Identify which cell holds the provided text, then report its [X, Y] central coordinate. 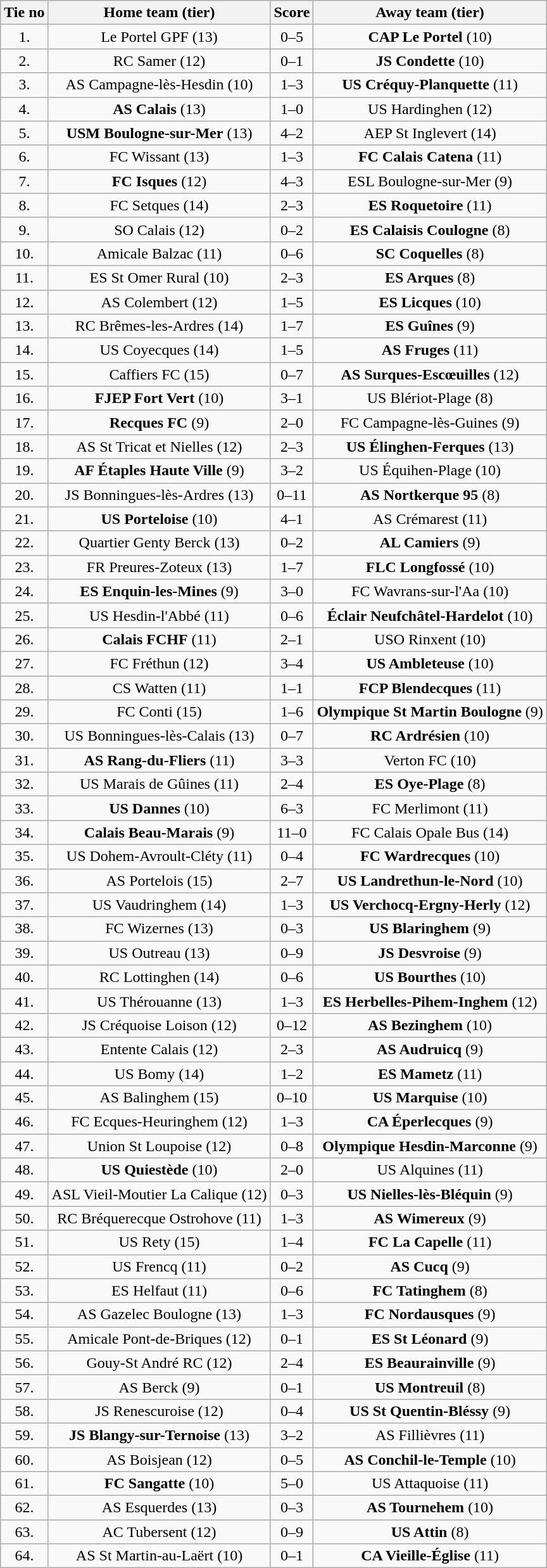
AS Berck (9) [160, 1387]
US Blaringhem (9) [430, 929]
59. [24, 1435]
0–10 [292, 1098]
US Bomy (14) [160, 1074]
FC Ecques-Heuringhem (12) [160, 1122]
27. [24, 663]
19. [24, 471]
AS Tournehem (10) [430, 1508]
JS Condette (10) [430, 61]
Union St Loupoise (12) [160, 1146]
ES Herbelles-Pihem-Inghem (12) [430, 1001]
40. [24, 977]
9. [24, 229]
11. [24, 277]
JS Blangy-sur-Ternoise (13) [160, 1435]
AL Camiers (9) [430, 543]
4–2 [292, 133]
US Vaudringhem (14) [160, 905]
FC Tatinghem (8) [430, 1291]
US Dannes (10) [160, 808]
Éclair Neufchâtel-Hardelot (10) [430, 615]
RC Bréquerecque Ostrohove (11) [160, 1218]
2–7 [292, 881]
US Coyecques (14) [160, 350]
3–1 [292, 398]
Away team (tier) [430, 13]
1–0 [292, 109]
55. [24, 1339]
23. [24, 567]
22. [24, 543]
AS Fruges (11) [430, 350]
Score [292, 13]
51. [24, 1242]
SO Calais (12) [160, 229]
53. [24, 1291]
Caffiers FC (15) [160, 374]
AS Gazelec Boulogne (13) [160, 1315]
US Montreuil (8) [430, 1387]
US Hardinghen (12) [430, 109]
FC Conti (15) [160, 712]
38. [24, 929]
16. [24, 398]
Verton FC (10) [430, 760]
US Attaquoise (11) [430, 1484]
AS St Martin-au-Laërt (10) [160, 1556]
AS Fillièvres (11) [430, 1435]
56. [24, 1363]
63. [24, 1532]
ES Arques (8) [430, 277]
6–3 [292, 808]
AS Nortkerque 95 (8) [430, 495]
AS Bezinghem (10) [430, 1025]
USM Boulogne-sur-Mer (13) [160, 133]
35. [24, 857]
Calais Beau-Marais (9) [160, 832]
52. [24, 1266]
Tie no [24, 13]
US Élinghen-Ferques (13) [430, 447]
FC Setques (14) [160, 205]
AS Colembert (12) [160, 302]
4–3 [292, 181]
ES Guînes (9) [430, 326]
44. [24, 1074]
28. [24, 687]
RC Lottinghen (14) [160, 977]
US Hesdin-l'Abbé (11) [160, 615]
8. [24, 205]
US Porteloise (10) [160, 519]
45. [24, 1098]
7. [24, 181]
Olympique St Martin Boulogne (9) [430, 712]
US Nielles-lès-Bléquin (9) [430, 1194]
ES Beaurainville (9) [430, 1363]
SC Coquelles (8) [430, 253]
FR Preures-Zoteux (13) [160, 567]
US Ambleteuse (10) [430, 663]
1–6 [292, 712]
CA Vieille-Église (11) [430, 1556]
26. [24, 639]
ES Oye-Plage (8) [430, 784]
ESL Boulogne-sur-Mer (9) [430, 181]
JS Desvroise (9) [430, 953]
US Équihen-Plage (10) [430, 471]
US Attin (8) [430, 1532]
64. [24, 1556]
47. [24, 1146]
ES St Léonard (9) [430, 1339]
ASL Vieil-Moutier La Calique (12) [160, 1194]
JS Bonningues-lès-Ardres (13) [160, 495]
FC Calais Opale Bus (14) [430, 832]
US Créquy-Planquette (11) [430, 85]
31. [24, 760]
3–4 [292, 663]
Calais FCHF (11) [160, 639]
AS Calais (13) [160, 109]
37. [24, 905]
0–8 [292, 1146]
CA Éperlecques (9) [430, 1122]
US St Quentin-Bléssy (9) [430, 1411]
Recques FC (9) [160, 423]
AS Portelois (15) [160, 881]
32. [24, 784]
RC Ardrésien (10) [430, 736]
AF Étaples Haute Ville (9) [160, 471]
50. [24, 1218]
US Thérouanne (13) [160, 1001]
36. [24, 881]
54. [24, 1315]
FC Sangatte (10) [160, 1484]
10. [24, 253]
AEP St Inglevert (14) [430, 133]
1–1 [292, 687]
US Verchocq-Ergny-Herly (12) [430, 905]
1–2 [292, 1074]
CS Watten (11) [160, 687]
ES Enquin-les-Mines (9) [160, 591]
FC Wardrecques (10) [430, 857]
2–1 [292, 639]
61. [24, 1484]
42. [24, 1025]
AS Audruicq (9) [430, 1049]
62. [24, 1508]
FC Isques (12) [160, 181]
39. [24, 953]
US Bonningues-lès-Calais (13) [160, 736]
57. [24, 1387]
4. [24, 109]
AS Surques-Escœuilles (12) [430, 374]
Quartier Genty Berck (13) [160, 543]
25. [24, 615]
1–4 [292, 1242]
2. [24, 61]
US Marquise (10) [430, 1098]
RC Samer (12) [160, 61]
FC Wavrans-sur-l'Aa (10) [430, 591]
4–1 [292, 519]
FJEP Fort Vert (10) [160, 398]
US Quiestède (10) [160, 1170]
US Outreau (13) [160, 953]
14. [24, 350]
ES Roquetoire (11) [430, 205]
US Bourthes (10) [430, 977]
Amicale Balzac (11) [160, 253]
15. [24, 374]
3. [24, 85]
ES Licques (10) [430, 302]
ES Helfaut (11) [160, 1291]
AS Wimereux (9) [430, 1218]
US Frencq (11) [160, 1266]
43. [24, 1049]
US Rety (15) [160, 1242]
5–0 [292, 1484]
USO Rinxent (10) [430, 639]
41. [24, 1001]
AS Esquerdes (13) [160, 1508]
FLC Longfossé (10) [430, 567]
49. [24, 1194]
JS Renescuroise (12) [160, 1411]
Home team (tier) [160, 13]
AS Campagne-lès-Hesdin (10) [160, 85]
33. [24, 808]
US Landrethun-le-Nord (10) [430, 881]
3–3 [292, 760]
RC Brêmes-les-Ardres (14) [160, 326]
FCP Blendecques (11) [430, 687]
US Alquines (11) [430, 1170]
21. [24, 519]
US Marais de Gûines (11) [160, 784]
FC Campagne-lès-Guines (9) [430, 423]
AS St Tricat et Nielles (12) [160, 447]
17. [24, 423]
3–0 [292, 591]
JS Créquoise Loison (12) [160, 1025]
AS Conchil-le-Temple (10) [430, 1459]
0–11 [292, 495]
US Blériot-Plage (8) [430, 398]
20. [24, 495]
FC Wizernes (13) [160, 929]
FC Wissant (13) [160, 157]
US Dohem-Avroult-Cléty (11) [160, 857]
AC Tubersent (12) [160, 1532]
58. [24, 1411]
FC Fréthun (12) [160, 663]
24. [24, 591]
30. [24, 736]
13. [24, 326]
60. [24, 1459]
ES St Omer Rural (10) [160, 277]
ES Calaisis Coulogne (8) [430, 229]
Le Portel GPF (13) [160, 37]
34. [24, 832]
ES Mametz (11) [430, 1074]
0–12 [292, 1025]
FC La Capelle (11) [430, 1242]
1. [24, 37]
AS Boisjean (12) [160, 1459]
FC Nordausques (9) [430, 1315]
AS Crémarest (11) [430, 519]
Amicale Pont-de-Briques (12) [160, 1339]
FC Calais Catena (11) [430, 157]
AS Cucq (9) [430, 1266]
AS Balinghem (15) [160, 1098]
FC Merlimont (11) [430, 808]
5. [24, 133]
12. [24, 302]
Olympique Hesdin-Marconne (9) [430, 1146]
29. [24, 712]
11–0 [292, 832]
46. [24, 1122]
18. [24, 447]
AS Rang-du-Fliers (11) [160, 760]
48. [24, 1170]
CAP Le Portel (10) [430, 37]
6. [24, 157]
Entente Calais (12) [160, 1049]
Gouy-St André RC (12) [160, 1363]
